Detect which cell encompasses the target text, then output its (x, y) center coordinate. 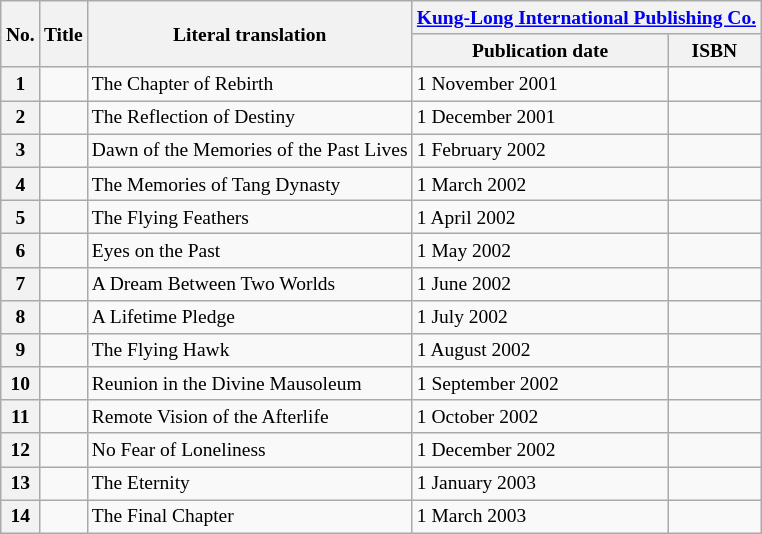
No. (20, 34)
No Fear of Loneliness (250, 450)
1 March 2002 (540, 184)
8 (20, 316)
1 June 2002 (540, 284)
1 December 2001 (540, 118)
13 (20, 484)
3 (20, 150)
1 April 2002 (540, 216)
1 August 2002 (540, 350)
The Flying Hawk (250, 350)
4 (20, 184)
The Final Chapter (250, 516)
Eyes on the Past (250, 250)
1 November 2001 (540, 84)
Dawn of the Memories of the Past Lives (250, 150)
7 (20, 284)
A Dream Between Two Worlds (250, 284)
12 (20, 450)
2 (20, 118)
Literal translation (250, 34)
10 (20, 384)
14 (20, 516)
The Eternity (250, 484)
1 October 2002 (540, 416)
1 (20, 84)
The Reflection of Destiny (250, 118)
1 May 2002 (540, 250)
1 February 2002 (540, 150)
6 (20, 250)
Reunion in the Divine Mausoleum (250, 384)
Remote Vision of the Afterlife (250, 416)
ISBN (714, 50)
5 (20, 216)
Title (63, 34)
Kung-Long International Publishing Co. (586, 18)
1 July 2002 (540, 316)
1 March 2003 (540, 516)
1 December 2002 (540, 450)
11 (20, 416)
1 January 2003 (540, 484)
The Memories of Tang Dynasty (250, 184)
The Flying Feathers (250, 216)
The Chapter of Rebirth (250, 84)
1 September 2002 (540, 384)
9 (20, 350)
A Lifetime Pledge (250, 316)
Publication date (540, 50)
